Locate the cell with the specified text and output its [X, Y] center coordinate. 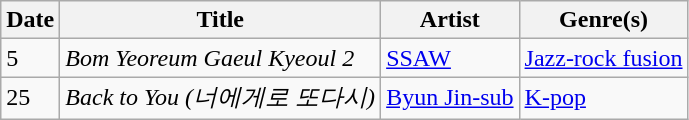
Byun Jin-sub [450, 98]
Date [30, 20]
5 [30, 58]
K-pop [604, 98]
Back to You (너에게로 또다시) [220, 98]
Jazz-rock fusion [604, 58]
Title [220, 20]
SSAW [450, 58]
Artist [450, 20]
Bom Yeoreum Gaeul Kyeoul 2 [220, 58]
25 [30, 98]
Genre(s) [604, 20]
